Output the (X, Y) coordinate of the center of the cell containing the given text.  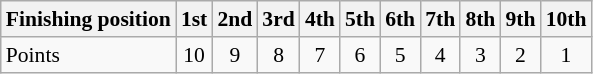
10th (566, 19)
2nd (234, 19)
Finishing position (88, 19)
3rd (278, 19)
8 (278, 55)
6 (360, 55)
4 (440, 55)
4th (320, 19)
1st (194, 19)
Points (88, 55)
5th (360, 19)
3 (480, 55)
5 (400, 55)
9th (520, 19)
9 (234, 55)
2 (520, 55)
10 (194, 55)
7 (320, 55)
1 (566, 55)
7th (440, 19)
6th (400, 19)
8th (480, 19)
